From the cell containing the given text, extract its center point as [X, Y] coordinate. 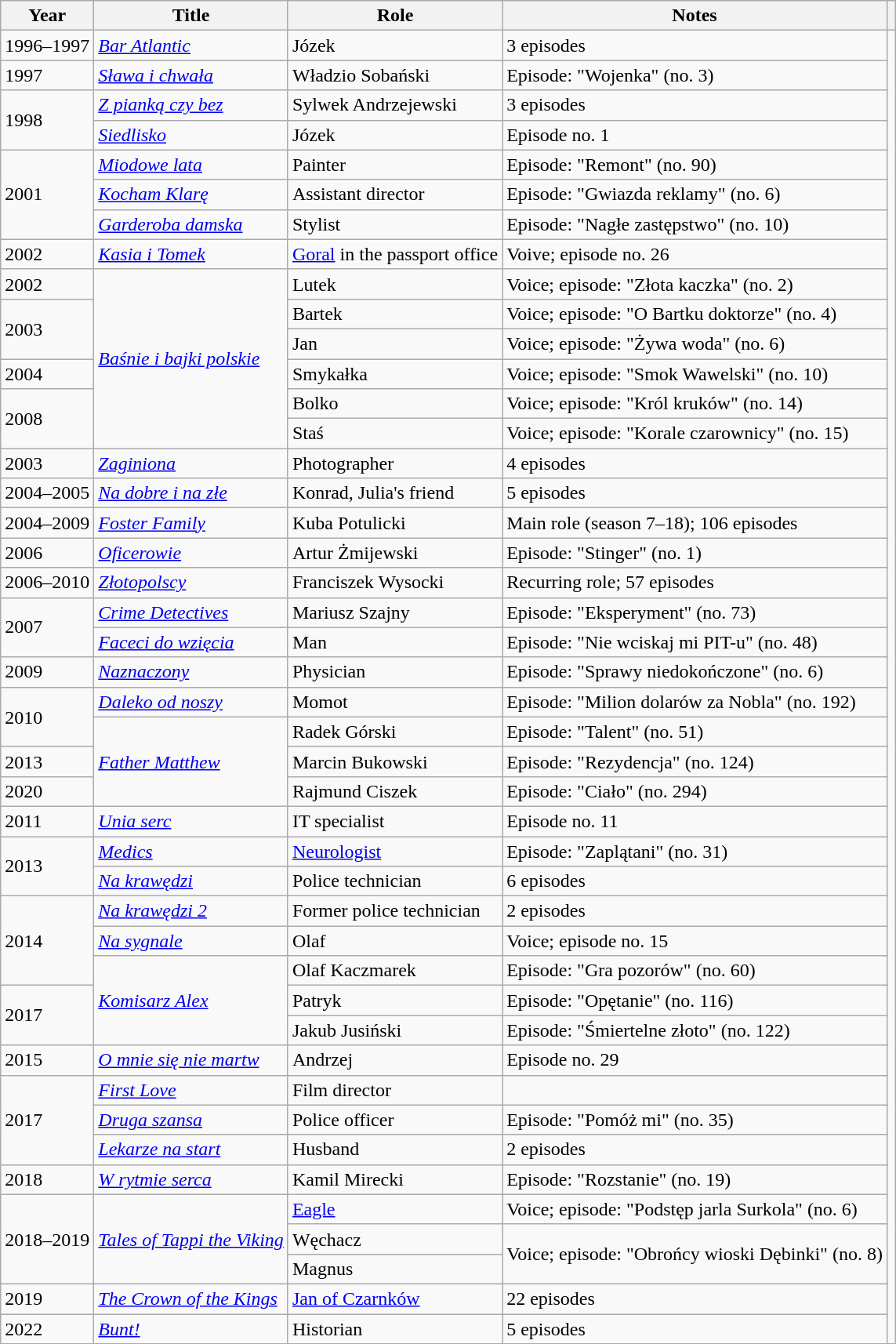
Police officer [395, 1120]
1996–1997 [47, 45]
Naznaczony [191, 672]
W rytmie serca [191, 1179]
Voice; episode: "Żywa woda" (no. 6) [695, 343]
Zaginiona [191, 463]
Jan of Czarnków [395, 1299]
Episode: "Stinger" (no. 1) [695, 553]
Episode no. 11 [695, 821]
Staś [395, 434]
Na krawędzi [191, 881]
Title [191, 16]
Unia serc [191, 821]
Recurring role; 57 episodes [695, 583]
Franciszek Wysocki [395, 583]
Crime Detectives [191, 612]
Medics [191, 851]
Episode: "Eksperyment" (no. 73) [695, 612]
2019 [47, 1299]
Episode: "Sprawy niedokończone" (no. 6) [695, 672]
Patryk [395, 1001]
Man [395, 642]
Komisarz Alex [191, 1001]
Artur Żmijewski [395, 553]
Neurologist [395, 851]
22 episodes [695, 1299]
Stylist [395, 224]
Episode: "Opętanie" (no. 116) [695, 1001]
2004–2005 [47, 493]
Olaf Kaczmarek [395, 971]
Kamil Mirecki [395, 1179]
Oficerowie [191, 553]
Baśnie i bajki polskie [191, 358]
Photographer [395, 463]
1997 [47, 75]
Kocham Klarę [191, 194]
Voice; episode: "Smok Wawelski" (no. 10) [695, 374]
2022 [47, 1329]
Episode: "Remont" (no. 90) [695, 165]
Voive; episode no. 26 [695, 254]
Bartek [395, 314]
Lekarze na start [191, 1150]
Bar Atlantic [191, 45]
Historian [395, 1329]
Lutek [395, 284]
Bunt! [191, 1329]
Konrad, Julia's friend [395, 493]
1998 [47, 120]
Father Matthew [191, 761]
Episode: "Śmiertelne złoto" (no. 122) [695, 1030]
Voice; episode no. 15 [695, 941]
Garderoba damska [191, 224]
Voice; episode: "Król kruków" (no. 14) [695, 404]
Jan [395, 343]
2008 [47, 419]
Foster Family [191, 523]
Eagle [395, 1209]
2018–2019 [47, 1239]
Episode: "Wojenka" (no. 3) [695, 75]
Miodowe lata [191, 165]
The Crown of the Kings [191, 1299]
Voice; episode: "Podstęp jarla Surkola" (no. 6) [695, 1209]
2011 [47, 821]
Bolko [395, 404]
Voice; episode: "Obrońcy wioski Dębinki" (no. 8) [695, 1254]
Main role (season 7–18); 106 episodes [695, 523]
2007 [47, 627]
Voice; episode: "O Bartku doktorze" (no. 4) [695, 314]
Goral in the passport office [395, 254]
Episode: "Gra pozorów" (no. 60) [695, 971]
Voice; episode: "Złota kaczka" (no. 2) [695, 284]
Episode: "Talent" (no. 51) [695, 732]
O mnie się nie martw [191, 1060]
Rajmund Ciszek [395, 791]
Year [47, 16]
Tales of Tappi the Viking [191, 1239]
Episode: "Nie wciskaj mi PIT-u" (no. 48) [695, 642]
Radek Górski [395, 732]
Władzio Sobański [395, 75]
Daleko od noszy [191, 702]
First Love [191, 1090]
2010 [47, 717]
Jakub Jusiński [395, 1030]
Episode: "Gwiazda reklamy" (no. 6) [695, 194]
Episode: "Nagłe zastępstwo" (no. 10) [695, 224]
6 episodes [695, 881]
Złotopolscy [191, 583]
Mariusz Szajny [395, 612]
Olaf [395, 941]
Painter [395, 165]
4 episodes [695, 463]
2001 [47, 194]
Siedlisko [191, 135]
Police technician [395, 881]
IT specialist [395, 821]
Husband [395, 1150]
Role [395, 16]
Episode: "Pomóż mi" (no. 35) [695, 1120]
Kasia i Tomek [191, 254]
Episode: "Rezydencja" (no. 124) [695, 761]
Episode: "Zaplątani" (no. 31) [695, 851]
Faceci do wzięcia [191, 642]
Andrzej [395, 1060]
Smykałka [395, 374]
Druga szansa [191, 1120]
Episode: "Milion dolarów za Nobla" (no. 192) [695, 702]
2014 [47, 941]
Marcin Bukowski [395, 761]
Na krawędzi 2 [191, 911]
Assistant director [395, 194]
Notes [695, 16]
2006–2010 [47, 583]
2015 [47, 1060]
Sylwek Andrzejewski [395, 105]
Episode: "Ciało" (no. 294) [695, 791]
Momot [395, 702]
2009 [47, 672]
2020 [47, 791]
Węchacz [395, 1239]
Magnus [395, 1269]
Na sygnale [191, 941]
Na dobre i na złe [191, 493]
2006 [47, 553]
2018 [47, 1179]
2004–2009 [47, 523]
Z pianką czy bez [191, 105]
Episode: "Rozstanie" (no. 19) [695, 1179]
Film director [395, 1090]
Kuba Potulicki [395, 523]
Physician [395, 672]
Voice; episode: "Korale czarownicy" (no. 15) [695, 434]
2004 [47, 374]
Episode no. 1 [695, 135]
Former police technician [395, 911]
Sława i chwała [191, 75]
Episode no. 29 [695, 1060]
